Locate the cell with the specified text and output its [X, Y] center coordinate. 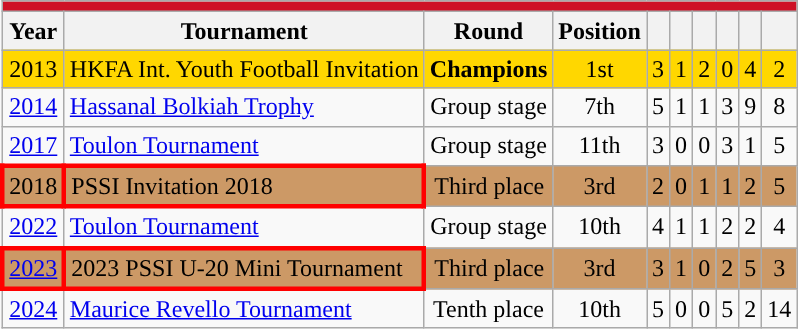
2023 PSSI U-20 Mini Tournament [244, 268]
Round [488, 31]
Tournament [244, 31]
14 [780, 309]
Champions [488, 69]
Tenth place [488, 309]
1st [600, 69]
7th [600, 107]
2018 [33, 186]
PSSI Invitation 2018 [244, 186]
11th [600, 146]
2013 [33, 69]
2017 [33, 146]
2024 [33, 309]
9 [750, 107]
Hassanal Bolkiah Trophy [244, 107]
Position [600, 31]
2022 [33, 228]
Year [33, 31]
Maurice Revello Tournament [244, 309]
2023 [33, 268]
HKFA Int. Youth Football Invitation [244, 69]
8 [780, 107]
2014 [33, 107]
